Return (X, Y) of the center of cell containing provided text 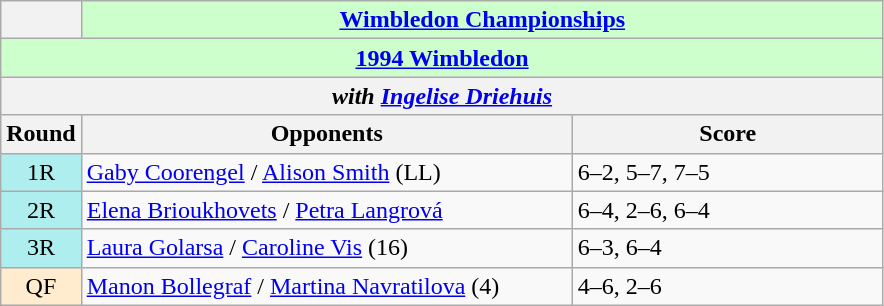
Manon Bollegraf / Martina Navratilova (4) (326, 286)
Score (728, 134)
1R (41, 172)
1994 Wimbledon (442, 58)
6–4, 2–6, 6–4 (728, 210)
Wimbledon Championships (482, 20)
Opponents (326, 134)
2R (41, 210)
4–6, 2–6 (728, 286)
with Ingelise Driehuis (442, 96)
Laura Golarsa / Caroline Vis (16) (326, 248)
Round (41, 134)
Elena Brioukhovets / Petra Langrová (326, 210)
6–3, 6–4 (728, 248)
QF (41, 286)
Gaby Coorengel / Alison Smith (LL) (326, 172)
3R (41, 248)
6–2, 5–7, 7–5 (728, 172)
